Find where the given text appears and provide that cell's center as [x, y] coordinate. 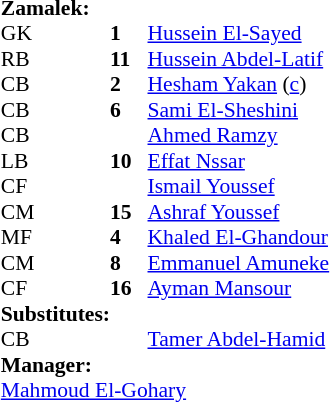
RB [56, 59]
10 [129, 161]
Effat Nssar [239, 161]
Emmanuel Amuneke [239, 263]
Tamer Abdel-Hamid [239, 339]
16 [129, 289]
MF [56, 237]
Manager: [165, 365]
LB [56, 161]
8 [129, 263]
Hussein El-Sayed [239, 33]
Hesham Yakan (c) [239, 85]
1 [129, 33]
Ayman Mansour [239, 289]
15 [129, 212]
Ashraf Youssef [239, 212]
11 [129, 59]
6 [129, 110]
Substitutes: [56, 314]
Ismail Youssef [239, 187]
Ahmed Ramzy [239, 135]
4 [129, 237]
Khaled El-Ghandour [239, 237]
2 [129, 85]
Sami El-Sheshini [239, 110]
Hussein Abdel-Latif [239, 59]
GK [56, 33]
